Identify which cell holds the provided text, then report its [X, Y] central coordinate. 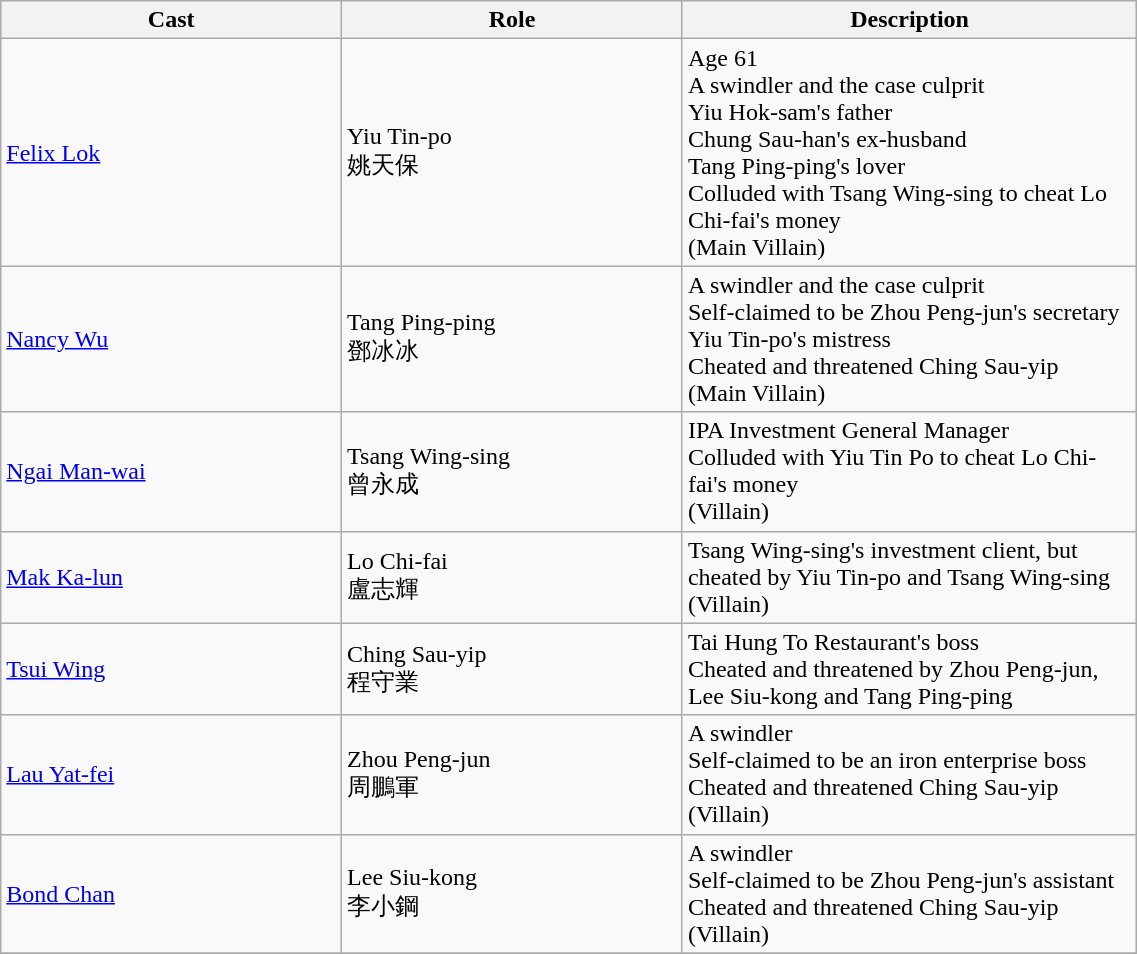
A swindlerSelf-claimed to be an iron enterprise bossCheated and threatened Ching Sau-yip(Villain) [909, 774]
Lee Siu-kong李小鋼 [512, 894]
A swindlerSelf-claimed to be Zhou Peng-jun's assistantCheated and threatened Ching Sau-yip(Villain) [909, 894]
Description [909, 20]
IPA Investment General ManagerColluded with Yiu Tin Po to cheat Lo Chi-fai's money(Villain) [909, 472]
Cast [172, 20]
Zhou Peng-jun周鵬軍 [512, 774]
Felix Lok [172, 152]
Yiu Tin-po姚天保 [512, 152]
Tsang Wing-sing曾永成 [512, 472]
A swindler and the case culpritSelf-claimed to be Zhou Peng-jun's secretaryYiu Tin-po's mistressCheated and threatened Ching Sau-yip(Main Villain) [909, 339]
Ching Sau-yip程守業 [512, 669]
Nancy Wu [172, 339]
Role [512, 20]
Tsang Wing-sing's investment client, but cheated by Yiu Tin-po and Tsang Wing-sing(Villain) [909, 577]
Ngai Man-wai [172, 472]
Bond Chan [172, 894]
Lo Chi-fai盧志輝 [512, 577]
Tsui Wing [172, 669]
Tang Ping-ping鄧冰冰 [512, 339]
Tai Hung To Restaurant's bossCheated and threatened by Zhou Peng-jun, Lee Siu-kong and Tang Ping-ping [909, 669]
Lau Yat-fei [172, 774]
Mak Ka-lun [172, 577]
